Search for the cell housing the specified text and yield its [X, Y] center coordinate. 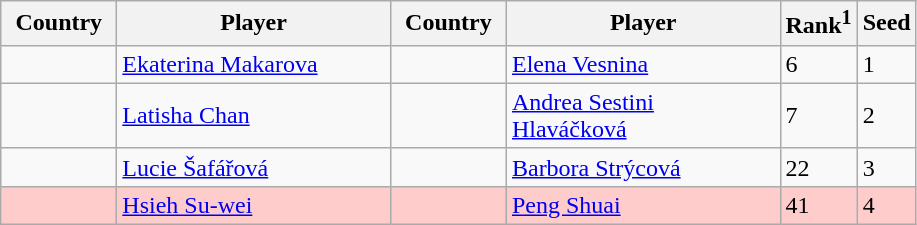
Rank1 [818, 24]
22 [818, 167]
Hsieh Su-wei [254, 205]
41 [818, 205]
2 [886, 116]
Latisha Chan [254, 116]
3 [886, 167]
Barbora Strýcová [643, 167]
4 [886, 205]
Lucie Šafářová [254, 167]
Seed [886, 24]
Elena Vesnina [643, 64]
6 [818, 64]
7 [818, 116]
Ekaterina Makarova [254, 64]
Peng Shuai [643, 205]
Andrea Sestini Hlaváčková [643, 116]
1 [886, 64]
